From the cell containing the given text, extract its center point as [x, y] coordinate. 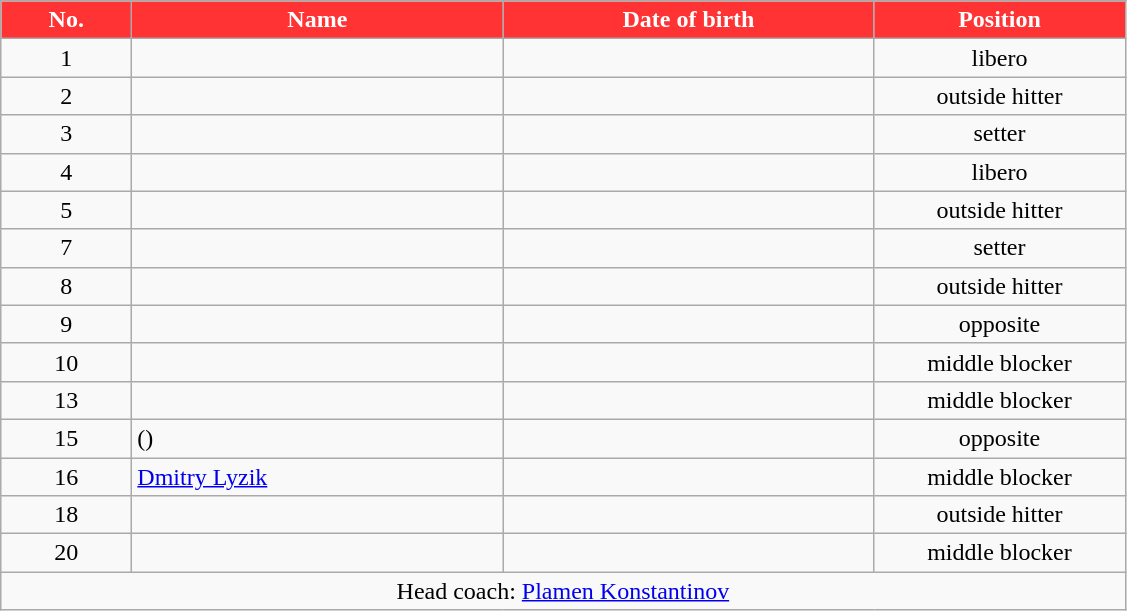
10 [66, 362]
Head coach: Plamen Konstantinov [563, 591]
20 [66, 553]
13 [66, 400]
() [318, 438]
1 [66, 58]
8 [66, 286]
Dmitry Lyzik [318, 477]
15 [66, 438]
7 [66, 248]
Position [1000, 20]
No. [66, 20]
16 [66, 477]
5 [66, 210]
Name [318, 20]
9 [66, 324]
Date of birth [688, 20]
4 [66, 172]
2 [66, 96]
3 [66, 134]
18 [66, 515]
